Scan for the cell matching the given text and deliver its (X, Y) coordinate at center. 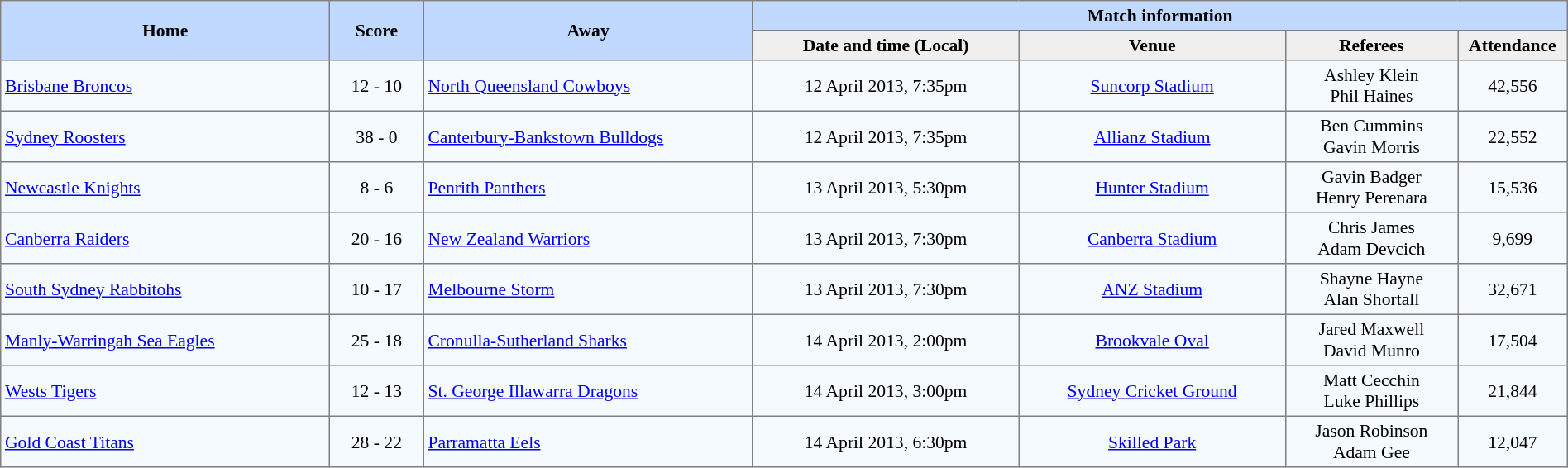
Canberra Raiders (165, 238)
Penrith Panthers (588, 188)
42,556 (1513, 86)
Gavin BadgerHenry Perenara (1371, 188)
15,536 (1513, 188)
North Queensland Cowboys (588, 86)
Cronulla-Sutherland Sharks (588, 340)
Ben CumminsGavin Morris (1371, 136)
Wests Tigers (165, 391)
12 - 13 (377, 391)
Hunter Stadium (1152, 188)
20 - 16 (377, 238)
Matt CecchinLuke Phillips (1371, 391)
12 - 10 (377, 86)
Venue (1152, 45)
21,844 (1513, 391)
Shayne HayneAlan Shortall (1371, 289)
32,671 (1513, 289)
Gold Coast Titans (165, 442)
25 - 18 (377, 340)
Canterbury-Bankstown Bulldogs (588, 136)
Brisbane Broncos (165, 86)
17,504 (1513, 340)
New Zealand Warriors (588, 238)
14 April 2013, 3:00pm (886, 391)
Suncorp Stadium (1152, 86)
14 April 2013, 2:00pm (886, 340)
Newcastle Knights (165, 188)
14 April 2013, 6:30pm (886, 442)
Away (588, 31)
Ashley KleinPhil Haines (1371, 86)
9,699 (1513, 238)
Chris JamesAdam Devcich (1371, 238)
Manly-Warringah Sea Eagles (165, 340)
Referees (1371, 45)
8 - 6 (377, 188)
Melbourne Storm (588, 289)
Canberra Stadium (1152, 238)
Brookvale Oval (1152, 340)
Attendance (1513, 45)
10 - 17 (377, 289)
22,552 (1513, 136)
Parramatta Eels (588, 442)
Score (377, 31)
28 - 22 (377, 442)
Allianz Stadium (1152, 136)
South Sydney Rabbitohs (165, 289)
Jared MaxwellDavid Munro (1371, 340)
38 - 0 (377, 136)
12,047 (1513, 442)
Jason RobinsonAdam Gee (1371, 442)
Skilled Park (1152, 442)
Home (165, 31)
13 April 2013, 5:30pm (886, 188)
St. George Illawarra Dragons (588, 391)
ANZ Stadium (1152, 289)
Match information (1159, 16)
Sydney Cricket Ground (1152, 391)
Sydney Roosters (165, 136)
Date and time (Local) (886, 45)
